Find where the given text appears and provide that cell's center as [x, y] coordinate. 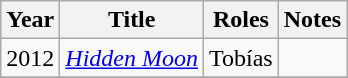
Tobías [242, 58]
Notes [312, 20]
Title [132, 20]
Year [30, 20]
2012 [30, 58]
Roles [242, 20]
Hidden Moon [132, 58]
